Capture the cell that displays the provided text and extract its (x, y) central coordinate. 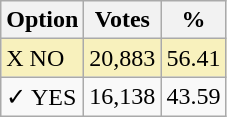
43.59 (194, 97)
% (194, 20)
✓ YES (42, 97)
Votes (122, 20)
20,883 (122, 58)
16,138 (122, 97)
56.41 (194, 58)
Option (42, 20)
X NO (42, 58)
